Return the [X, Y] coordinate for the center point of the cell that contains the specified text.  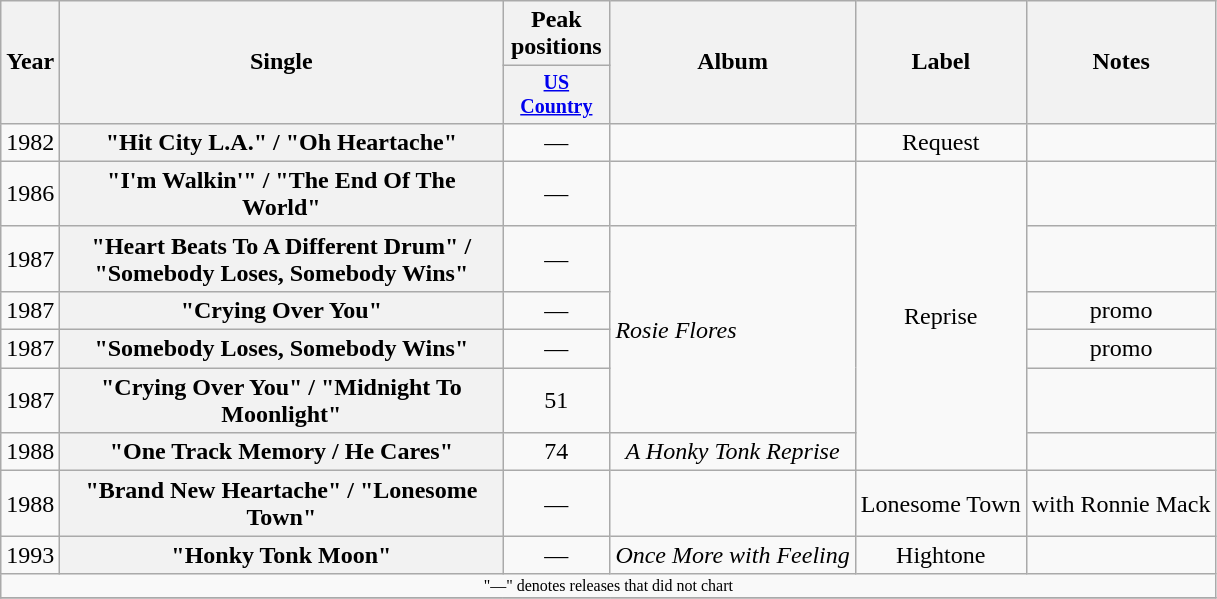
51 [556, 400]
Year [30, 62]
"Somebody Loses, Somebody Wins" [282, 349]
Reprise [940, 316]
"Honky Tonk Moon" [282, 555]
"One Track Memory / He Cares" [282, 452]
"Crying Over You" / "Midnight To Moonlight" [282, 400]
Once More with Feeling [732, 555]
with Ronnie Mack [1121, 504]
"Brand New Heartache" / "Lonesome Town" [282, 504]
"I'm Walkin'" / "The End Of The World" [282, 194]
1986 [30, 194]
74 [556, 452]
"Hit City L.A." / "Oh Heartache" [282, 142]
Label [940, 62]
"Heart Beats To A Different Drum" / "Somebody Loses, Somebody Wins" [282, 258]
1993 [30, 555]
Album [732, 62]
1982 [30, 142]
Single [282, 62]
"Crying Over You" [282, 310]
Hightone [940, 555]
Rosie Flores [732, 329]
Lonesome Town [940, 504]
Request [940, 142]
A Honky Tonk Reprise [732, 452]
Peak positions [556, 34]
"—" denotes releases that did not chart [608, 586]
US Country [556, 94]
Notes [1121, 62]
